Scan for the cell matching the given text and deliver its [X, Y] coordinate at center. 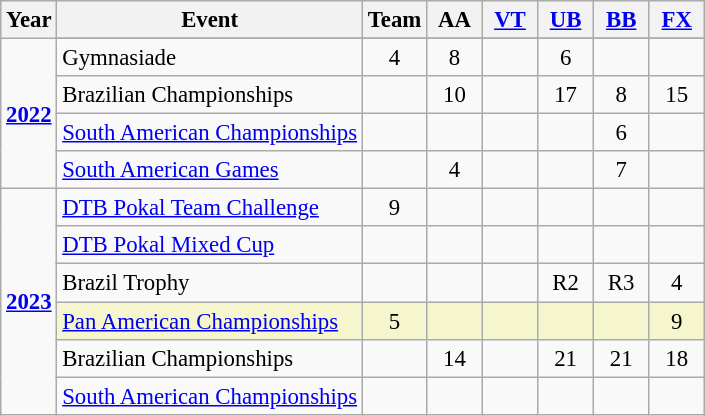
Pan American Championships [210, 321]
Brazil Trophy [210, 283]
Gymnasiade [210, 58]
FX [677, 20]
Team [394, 20]
AA [455, 20]
BB [621, 20]
18 [677, 358]
10 [455, 95]
DTB Pokal Team Challenge [210, 208]
DTB Pokal Mixed Cup [210, 245]
2023 [29, 302]
Year [29, 20]
R2 [566, 283]
2022 [29, 114]
VT [510, 20]
5 [394, 321]
R3 [621, 283]
7 [621, 170]
South American Games [210, 170]
17 [566, 95]
UB [566, 20]
14 [455, 358]
15 [677, 95]
Event [210, 20]
